Locate the cell with the specified text and output its [x, y] center coordinate. 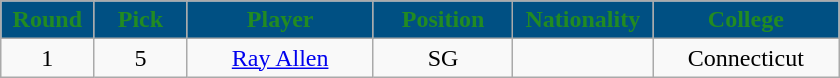
Ray Allen [280, 58]
College [746, 20]
Connecticut [746, 58]
5 [140, 58]
1 [48, 58]
Round [48, 20]
Player [280, 20]
Position [443, 20]
SG [443, 58]
Pick [140, 20]
Nationality [583, 20]
